From the cell containing the given text, extract its center point as (X, Y) coordinate. 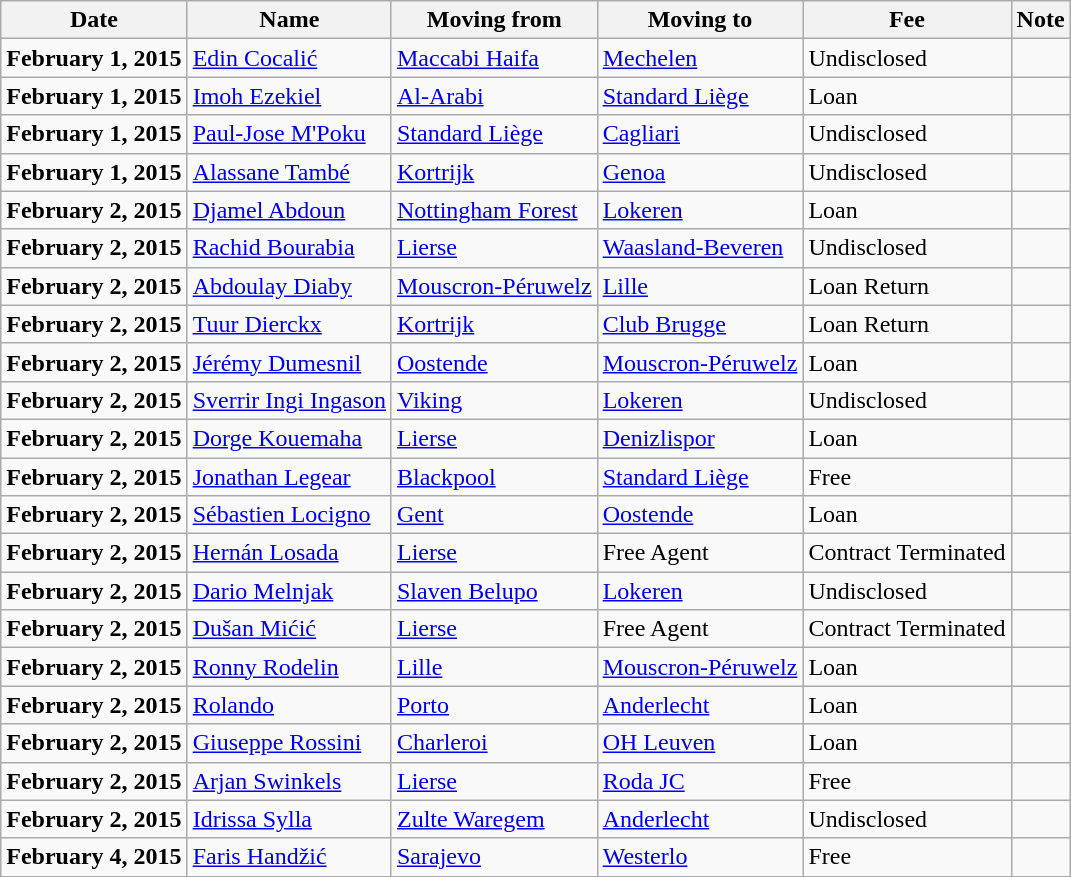
Hernán Losada (289, 553)
February 4, 2015 (94, 857)
Slaven Belupo (494, 591)
Jérémy Dumesnil (289, 362)
Date (94, 20)
Mechelen (700, 58)
Zulte Waregem (494, 819)
Maccabi Haifa (494, 58)
Faris Handžić (289, 857)
Idrissa Sylla (289, 819)
Westerlo (700, 857)
Dario Melnjak (289, 591)
Nottingham Forest (494, 210)
Denizlispor (700, 438)
Giuseppe Rossini (289, 743)
Sverrir Ingi Ingason (289, 400)
OH Leuven (700, 743)
Paul-Jose M'Poku (289, 134)
Al-Arabi (494, 96)
Cagliari (700, 134)
Roda JC (700, 781)
Moving from (494, 20)
Djamel Abdoun (289, 210)
Note (1040, 20)
Dušan Mićić (289, 629)
Abdoulay Diaby (289, 286)
Sarajevo (494, 857)
Ronny Rodelin (289, 667)
Waasland-Beveren (700, 248)
Imoh Ezekiel (289, 96)
Dorge Kouemaha (289, 438)
Fee (907, 20)
Porto (494, 705)
Viking (494, 400)
Rolando (289, 705)
Club Brugge (700, 324)
Jonathan Legear (289, 477)
Gent (494, 515)
Alassane També (289, 172)
Sébastien Locigno (289, 515)
Moving to (700, 20)
Rachid Bourabia (289, 248)
Blackpool (494, 477)
Tuur Dierckx (289, 324)
Genoa (700, 172)
Arjan Swinkels (289, 781)
Edin Cocalić (289, 58)
Charleroi (494, 743)
Name (289, 20)
